Extract the (X, Y) coordinate from the center of the cell holding the provided text.  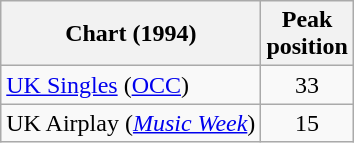
UK Airplay (Music Week) (131, 123)
UK Singles (OCC) (131, 85)
Chart (1994) (131, 34)
Peakposition (307, 34)
33 (307, 85)
15 (307, 123)
